Capture the cell that displays the provided text and extract its [X, Y] central coordinate. 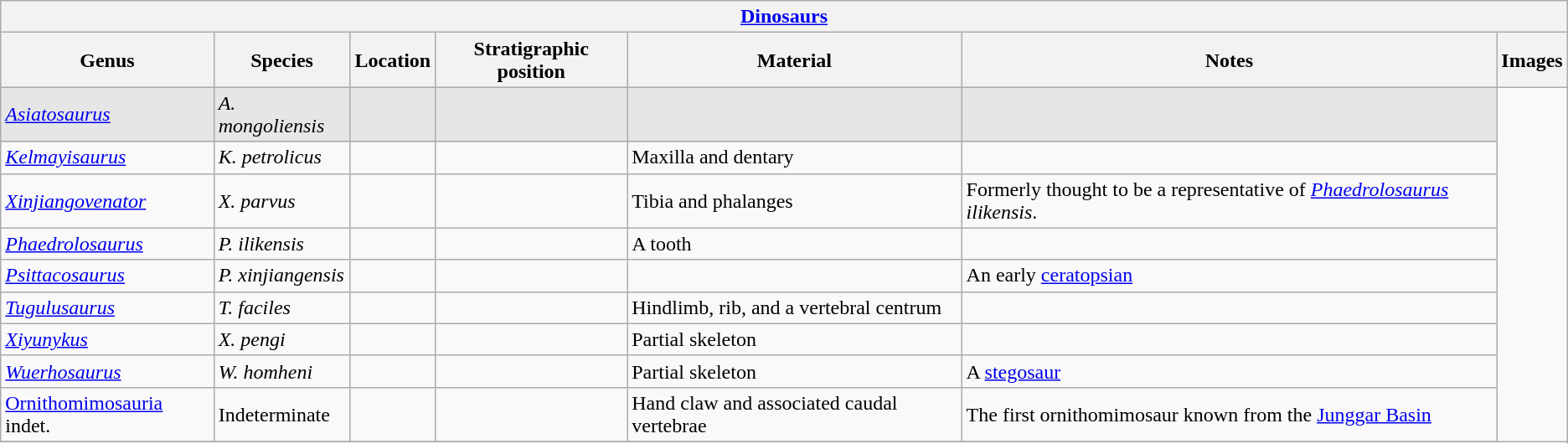
An early ceratopsian [1230, 276]
P. ilikensis [281, 244]
Xinjiangovenator [107, 201]
Hindlimb, rib, and a vertebral centrum [794, 307]
Images [1532, 60]
Xiyunykus [107, 339]
Dinosaurs [784, 17]
Notes [1230, 60]
Tibia and phalanges [794, 201]
Location [393, 60]
A tooth [794, 244]
Phaedrolosaurus [107, 244]
Material [794, 60]
Hand claw and associated caudal vertebrae [794, 414]
A. mongoliensis [281, 114]
Wuerhosaurus [107, 371]
Indeterminate [281, 414]
W. homheni [281, 371]
A stegosaur [1230, 371]
Formerly thought to be a representative of Phaedrolosaurus ilikensis. [1230, 201]
Species [281, 60]
X. parvus [281, 201]
Kelmayisaurus [107, 157]
Maxilla and dentary [794, 157]
K. petrolicus [281, 157]
The first ornithomimosaur known from the Junggar Basin [1230, 414]
T. faciles [281, 307]
X. pengi [281, 339]
Psittacosaurus [107, 276]
Ornithomimosauria indet. [107, 414]
Tugulusaurus [107, 307]
P. xinjiangensis [281, 276]
Stratigraphic position [531, 60]
Genus [107, 60]
Asiatosaurus [107, 114]
